Find where the given text appears and provide that cell's center as (x, y) coordinate. 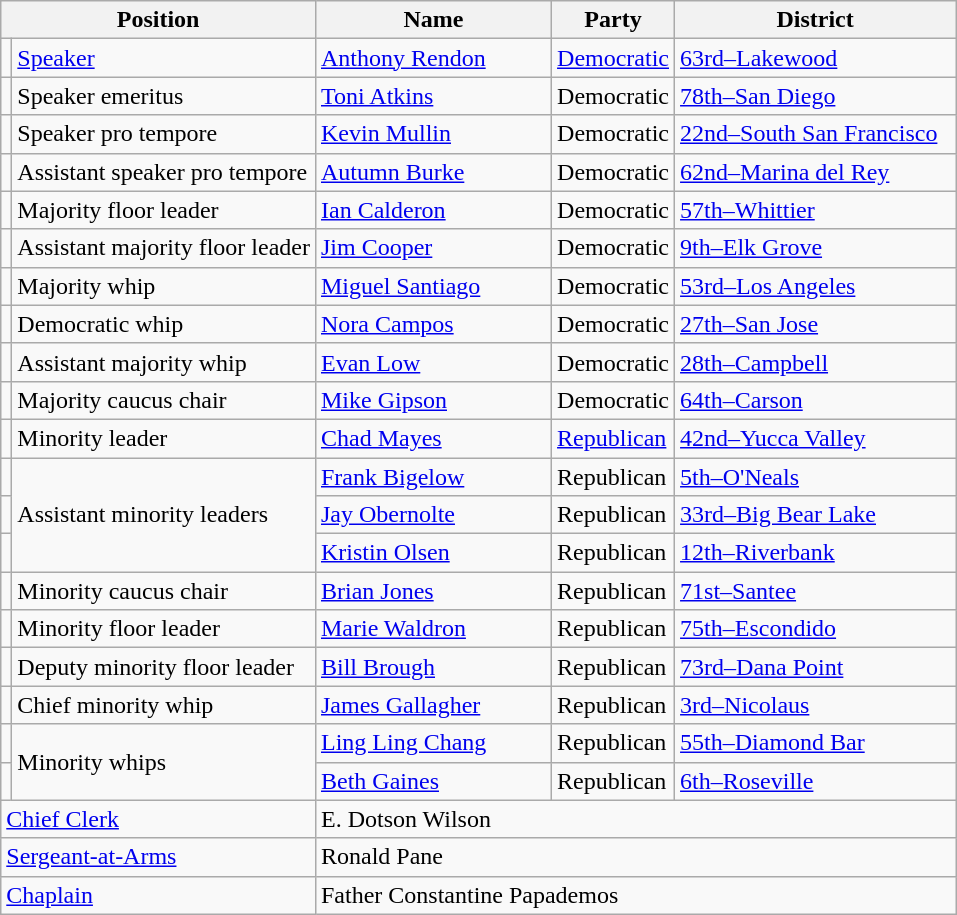
Chief Clerk (158, 819)
Mike Gipson (433, 400)
Miguel Santiago (433, 286)
9th–Elk Grove (816, 248)
Minority whips (164, 762)
Nora Campos (433, 324)
Bill Brough (433, 667)
Speaker (164, 58)
Name (433, 20)
73rd–Dana Point (816, 667)
62nd–Marina del Rey (816, 172)
Evan Low (433, 362)
Minority caucus chair (164, 591)
District (816, 20)
Frank Bigelow (433, 477)
Brian Jones (433, 591)
28th–Campbell (816, 362)
Beth Gaines (433, 781)
64th–Carson (816, 400)
Democratic whip (164, 324)
6th–Roseville (816, 781)
Chaplain (158, 895)
Speaker pro tempore (164, 134)
Anthony Rendon (433, 58)
E. Dotson Wilson (635, 819)
Assistant majority floor leader (164, 248)
Ling Ling Chang (433, 743)
12th–Riverbank (816, 553)
3rd–Nicolaus (816, 705)
Assistant speaker pro tempore (164, 172)
42nd–Yucca Valley (816, 438)
53rd–Los Angeles (816, 286)
Assistant majority whip (164, 362)
Kevin Mullin (433, 134)
Minority floor leader (164, 629)
Ian Calderon (433, 210)
33rd–Big Bear Lake (816, 515)
27th–San Jose (816, 324)
78th–San Diego (816, 96)
71st–Santee (816, 591)
Father Constantine Papademos (635, 895)
Kristin Olsen (433, 553)
Party (614, 20)
75th–Escondido (816, 629)
55th–Diamond Bar (816, 743)
Majority floor leader (164, 210)
Speaker emeritus (164, 96)
Chief minority whip (164, 705)
Assistant minority leaders (164, 515)
Position (158, 20)
Majority caucus chair (164, 400)
63rd–Lakewood (816, 58)
Deputy minority floor leader (164, 667)
Autumn Burke (433, 172)
Toni Atkins (433, 96)
Marie Waldron (433, 629)
22nd–South San Francisco (816, 134)
Chad Mayes (433, 438)
Minority leader (164, 438)
James Gallagher (433, 705)
Jim Cooper (433, 248)
Jay Obernolte (433, 515)
Majority whip (164, 286)
Ronald Pane (635, 857)
Sergeant-at-Arms (158, 857)
5th–O'Neals (816, 477)
57th–Whittier (816, 210)
